Search for the cell housing the specified text and yield its [X, Y] center coordinate. 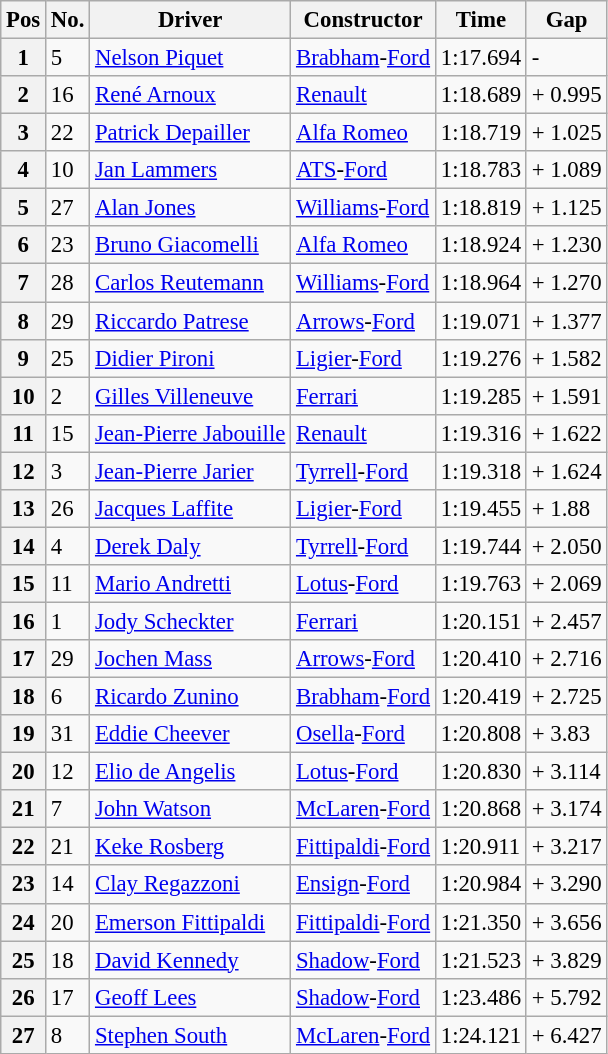
1:23.486 [480, 997]
1:19.455 [480, 509]
1:18.964 [480, 283]
+ 2.716 [566, 659]
1:17.694 [480, 58]
+ 3.290 [566, 885]
1:20.808 [480, 734]
Ensign-Ford [364, 885]
1:20.830 [480, 772]
1:18.924 [480, 245]
1:24.121 [480, 1035]
+ 1.125 [566, 208]
Jacques Laffite [190, 509]
Driver [190, 20]
1:20.410 [480, 659]
+ 3.114 [566, 772]
+ 1.582 [566, 358]
Gilles Villeneuve [190, 396]
+ 1.025 [566, 133]
1:18.719 [480, 133]
1:20.419 [480, 697]
19 [24, 734]
Keke Rosberg [190, 847]
1:19.285 [480, 396]
1:18.689 [480, 95]
1:20.911 [480, 847]
1:20.151 [480, 621]
Osella-Ford [364, 734]
Elio de Angelis [190, 772]
ATS-Ford [364, 170]
+ 2.050 [566, 546]
Jody Scheckter [190, 621]
+ 1.377 [566, 321]
Bruno Giacomelli [190, 245]
René Arnoux [190, 95]
+ 3.656 [566, 922]
Jean-Pierre Jarier [190, 471]
+ 1.270 [566, 283]
Geoff Lees [190, 997]
Derek Daly [190, 546]
24 [24, 922]
+ 0.995 [566, 95]
No. [68, 20]
Carlos Reutemann [190, 283]
John Watson [190, 809]
1:20.868 [480, 809]
1:19.763 [480, 584]
- [566, 58]
+ 1.624 [566, 471]
31 [68, 734]
+ 2.069 [566, 584]
David Kennedy [190, 960]
28 [68, 283]
Riccardo Patrese [190, 321]
+ 1.591 [566, 396]
Patrick Depailler [190, 133]
1:21.350 [480, 922]
1:19.318 [480, 471]
+ 1.089 [566, 170]
1:18.783 [480, 170]
Constructor [364, 20]
Time [480, 20]
1:18.819 [480, 208]
+ 2.725 [566, 697]
1:19.071 [480, 321]
9 [24, 358]
+ 3.217 [566, 847]
1:19.276 [480, 358]
Pos [24, 20]
+ 1.88 [566, 509]
+ 3.174 [566, 809]
Mario Andretti [190, 584]
Alan Jones [190, 208]
13 [24, 509]
Gap [566, 20]
Clay Regazzoni [190, 885]
+ 1.622 [566, 433]
Jean-Pierre Jabouille [190, 433]
1:19.316 [480, 433]
Stephen South [190, 1035]
Eddie Cheever [190, 734]
Ricardo Zunino [190, 697]
+ 3.829 [566, 960]
1:21.523 [480, 960]
Jan Lammers [190, 170]
+ 6.427 [566, 1035]
Jochen Mass [190, 659]
+ 3.83 [566, 734]
Emerson Fittipaldi [190, 922]
1:20.984 [480, 885]
1:19.744 [480, 546]
+ 1.230 [566, 245]
+ 5.792 [566, 997]
+ 2.457 [566, 621]
Nelson Piquet [190, 58]
Didier Pironi [190, 358]
